Find where the given text appears and provide that cell's center as [x, y] coordinate. 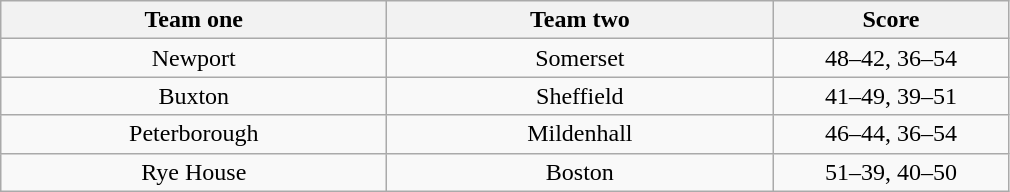
Boston [580, 172]
Peterborough [194, 134]
Newport [194, 58]
Team one [194, 20]
46–44, 36–54 [891, 134]
51–39, 40–50 [891, 172]
Team two [580, 20]
41–49, 39–51 [891, 96]
Buxton [194, 96]
Mildenhall [580, 134]
Somerset [580, 58]
48–42, 36–54 [891, 58]
Sheffield [580, 96]
Score [891, 20]
Rye House [194, 172]
